Identify which cell holds the provided text, then report its (X, Y) central coordinate. 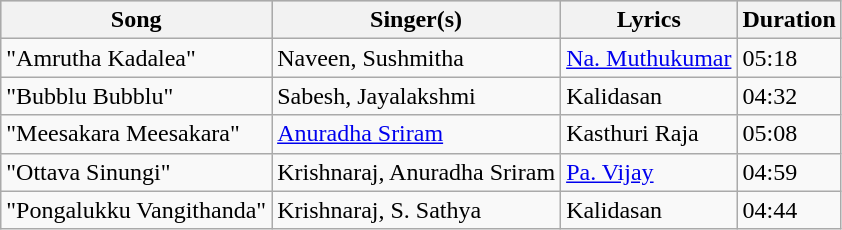
Krishnaraj, S. Sathya (416, 210)
04:44 (789, 210)
Duration (789, 20)
Anuradha Sriram (416, 134)
Krishnaraj, Anuradha Sriram (416, 172)
Singer(s) (416, 20)
Na. Muthukumar (649, 58)
Naveen, Sushmitha (416, 58)
Pa. Vijay (649, 172)
"Meesakara Meesakara" (136, 134)
04:32 (789, 96)
Song (136, 20)
"Pongalukku Vangithanda" (136, 210)
05:08 (789, 134)
Lyrics (649, 20)
05:18 (789, 58)
"Ottava Sinungi" (136, 172)
"Amrutha Kadalea" (136, 58)
Sabesh, Jayalakshmi (416, 96)
04:59 (789, 172)
Kasthuri Raja (649, 134)
"Bubblu Bubblu" (136, 96)
